Extract the [X, Y] coordinate from the center of the cell holding the provided text.  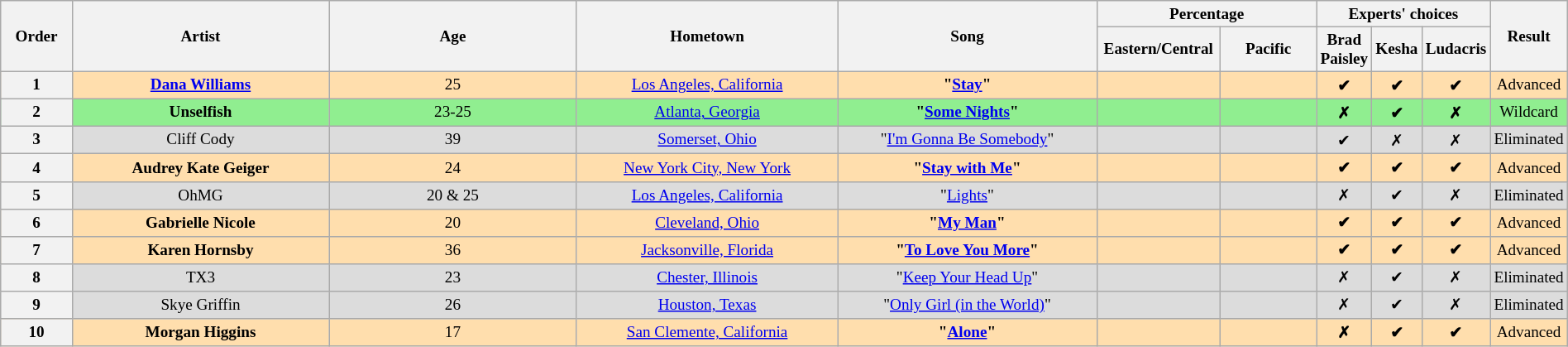
"Alone" [968, 333]
2 [36, 113]
"My Man" [968, 222]
"To Love You More" [968, 250]
24 [453, 167]
TX3 [200, 277]
26 [453, 305]
36 [453, 250]
Somerset, Ohio [707, 141]
"Lights" [968, 195]
Song [968, 36]
3 [36, 141]
Morgan Higgins [200, 333]
Skye Griffin [200, 305]
8 [36, 277]
Experts' choices [1403, 14]
4 [36, 167]
Pacific [1269, 49]
39 [453, 141]
Cliff Cody [200, 141]
23-25 [453, 113]
Atlanta, Georgia [707, 113]
1 [36, 84]
Brad Paisley [1345, 49]
Order [36, 36]
Unselfish [200, 113]
Cleveland, Ohio [707, 222]
Artist [200, 36]
Kesha [1397, 49]
San Clemente, California [707, 333]
Audrey Kate Geiger [200, 167]
6 [36, 222]
17 [453, 333]
Percentage [1207, 14]
20 [453, 222]
Gabrielle Nicole [200, 222]
"Stay with Me" [968, 167]
Ludacris [1456, 49]
Chester, Illinois [707, 277]
10 [36, 333]
Jacksonville, Florida [707, 250]
"I'm Gonna Be Somebody" [968, 141]
"Stay" [968, 84]
23 [453, 277]
Eastern/Central [1158, 49]
"Only Girl (in the World)" [968, 305]
Result [1528, 36]
20 & 25 [453, 195]
OhMG [200, 195]
Karen Hornsby [200, 250]
Hometown [707, 36]
Dana Williams [200, 84]
"Some Nights" [968, 113]
Age [453, 36]
5 [36, 195]
Wildcard [1528, 113]
25 [453, 84]
New York City, New York [707, 167]
9 [36, 305]
"Keep Your Head Up" [968, 277]
7 [36, 250]
Houston, Texas [707, 305]
